Detect which cell encompasses the target text, then output its [x, y] center coordinate. 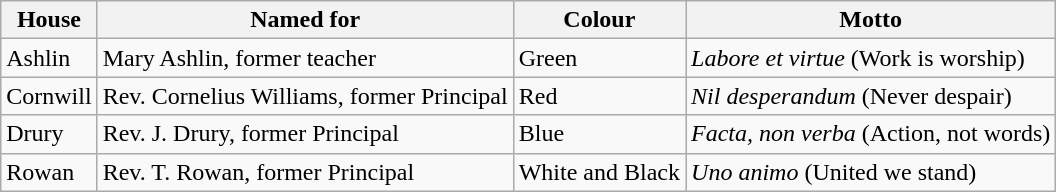
Rowan [49, 172]
House [49, 20]
White and Black [599, 172]
Nil desperandum (Never despair) [871, 96]
Blue [599, 134]
Facta, non verba (Action, not words) [871, 134]
Motto [871, 20]
Green [599, 58]
Drury [49, 134]
Rev. J. Drury, former Principal [305, 134]
Rev. Cornelius Williams, former Principal [305, 96]
Labore et virtue (Work is worship) [871, 58]
Colour [599, 20]
Named for [305, 20]
Uno animo (United we stand) [871, 172]
Mary Ashlin, former teacher [305, 58]
Cornwill [49, 96]
Ashlin [49, 58]
Red [599, 96]
Rev. T. Rowan, former Principal [305, 172]
